Return [x, y] of the center of cell containing provided text 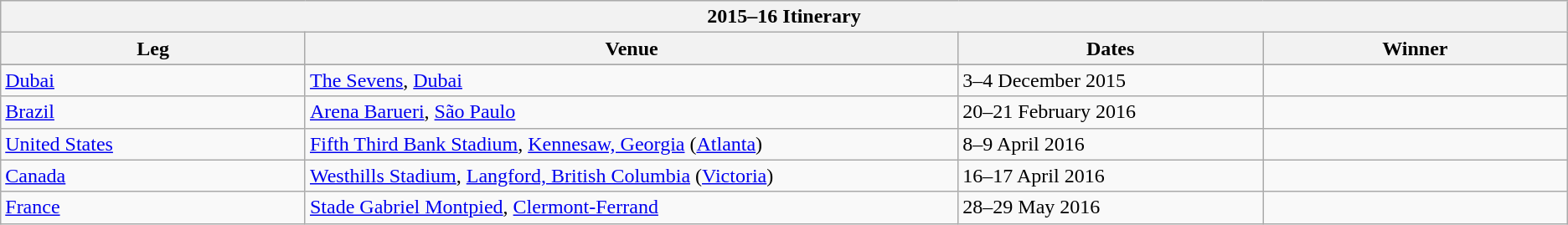
Winner [1416, 49]
Leg [153, 49]
Dates [1111, 49]
Dubai [153, 80]
28–29 May 2016 [1111, 207]
16–17 April 2016 [1111, 176]
Arena Barueri, São Paulo [632, 112]
Fifth Third Bank Stadium, Kennesaw, Georgia (Atlanta) [632, 144]
United States [153, 144]
8–9 April 2016 [1111, 144]
Stade Gabriel Montpied, Clermont-Ferrand [632, 207]
Brazil [153, 112]
20–21 February 2016 [1111, 112]
Venue [632, 49]
2015–16 Itinerary [784, 17]
3–4 December 2015 [1111, 80]
The Sevens, Dubai [632, 80]
France [153, 207]
Westhills Stadium, Langford, British Columbia (Victoria) [632, 176]
Canada [153, 176]
